Determine the [x, y] coordinate at the center of the cell enclosing the given text.  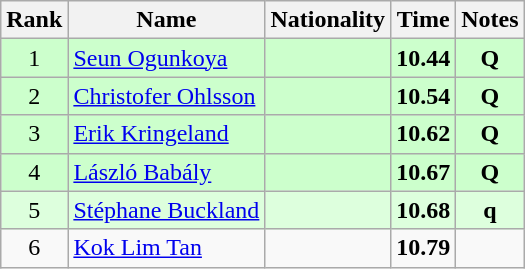
q [490, 210]
Nationality [328, 20]
10.68 [424, 210]
Stéphane Buckland [166, 210]
Name [166, 20]
Seun Ogunkoya [166, 58]
Time [424, 20]
1 [34, 58]
10.62 [424, 134]
Erik Kringeland [166, 134]
10.54 [424, 96]
Christofer Ohlsson [166, 96]
3 [34, 134]
6 [34, 248]
10.79 [424, 248]
5 [34, 210]
10.44 [424, 58]
Notes [490, 20]
4 [34, 172]
Rank [34, 20]
Kok Lim Tan [166, 248]
10.67 [424, 172]
2 [34, 96]
László Babály [166, 172]
